From the cell containing the given text, extract its center point as (X, Y) coordinate. 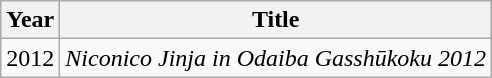
2012 (30, 58)
Title (276, 20)
Niconico Jinja in Odaiba Gasshūkoku 2012 (276, 58)
Year (30, 20)
